Return the (x, y) coordinate for the center point of the cell that contains the specified text.  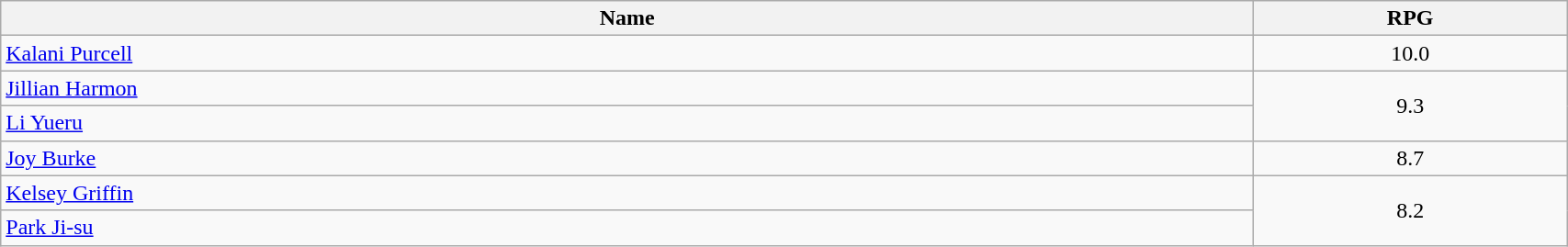
Park Ji-su (627, 228)
10.0 (1411, 53)
Kelsey Griffin (627, 193)
RPG (1411, 18)
8.7 (1411, 158)
Jillian Harmon (627, 88)
8.2 (1411, 210)
Joy Burke (627, 158)
9.3 (1411, 106)
Name (627, 18)
Li Yueru (627, 123)
Kalani Purcell (627, 53)
